Identify which cell holds the provided text, then report its (x, y) central coordinate. 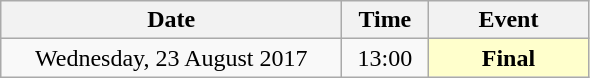
13:00 (385, 58)
Time (385, 20)
Event (508, 20)
Date (172, 20)
Wednesday, 23 August 2017 (172, 58)
Final (508, 58)
